Pinpoint the cell where the given text exists, returning its [X, Y] midpoint coordinate. 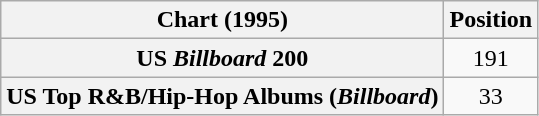
Chart (1995) [222, 20]
US Billboard 200 [222, 58]
US Top R&B/Hip-Hop Albums (Billboard) [222, 96]
191 [491, 58]
33 [491, 96]
Position [491, 20]
